Determine the (x, y) coordinate at the center of the cell enclosing the given text.  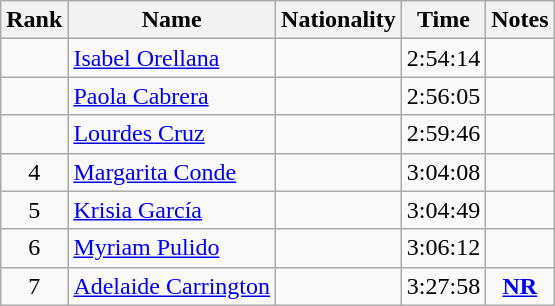
Name (172, 20)
2:54:14 (443, 58)
Nationality (339, 20)
Time (443, 20)
Krisia García (172, 210)
4 (34, 172)
2:59:46 (443, 134)
5 (34, 210)
3:27:58 (443, 286)
Lourdes Cruz (172, 134)
NR (520, 286)
2:56:05 (443, 96)
Isabel Orellana (172, 58)
3:06:12 (443, 248)
Myriam Pulido (172, 248)
Paola Cabrera (172, 96)
3:04:08 (443, 172)
Notes (520, 20)
7 (34, 286)
Adelaide Carrington (172, 286)
6 (34, 248)
Rank (34, 20)
Margarita Conde (172, 172)
3:04:49 (443, 210)
